Provide the [x, y] coordinate of the cell's center where the given text is located.  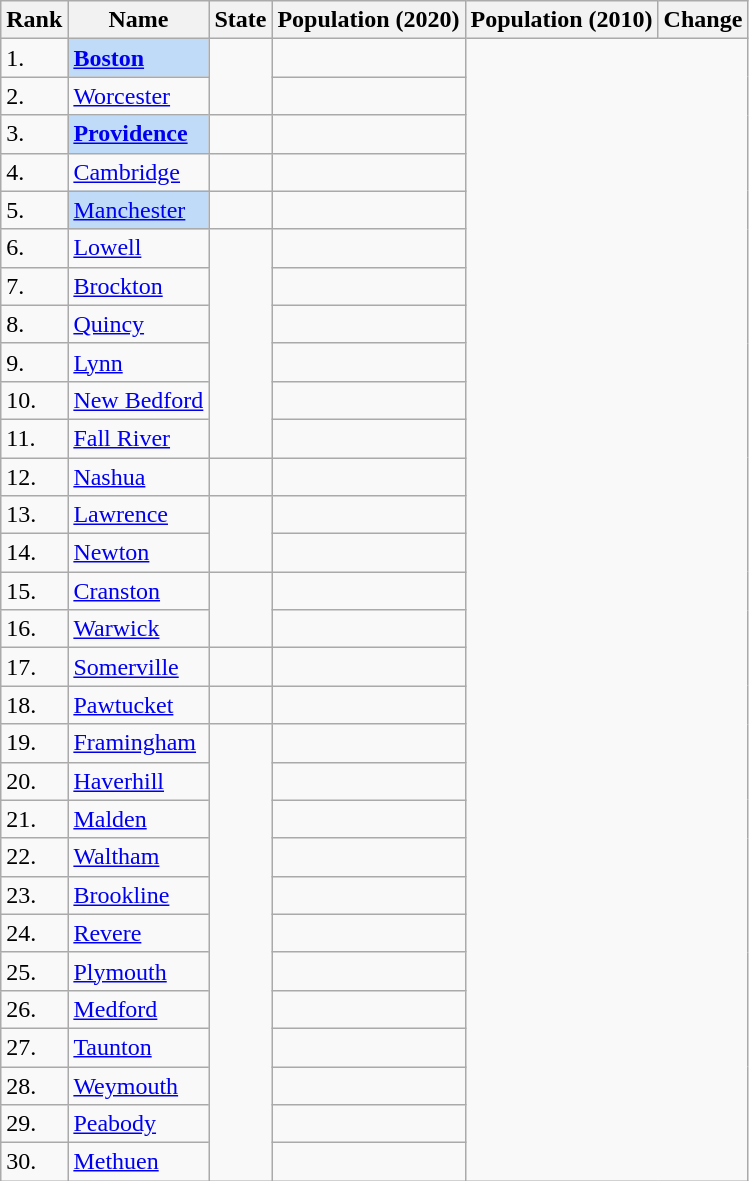
Revere [138, 933]
26. [34, 1009]
Malden [138, 819]
19. [34, 743]
New Bedford [138, 400]
4. [34, 172]
State [240, 20]
12. [34, 477]
Lynn [138, 362]
Plymouth [138, 971]
18. [34, 705]
Taunton [138, 1047]
2. [34, 96]
Providence [138, 134]
7. [34, 286]
8. [34, 324]
30. [34, 1162]
Lawrence [138, 515]
27. [34, 1047]
Worcester [138, 96]
Change [703, 20]
1. [34, 58]
24. [34, 933]
Newton [138, 553]
Manchester [138, 210]
Weymouth [138, 1085]
Somerville [138, 667]
21. [34, 819]
Peabody [138, 1124]
Nashua [138, 477]
Lowell [138, 248]
13. [34, 515]
16. [34, 629]
22. [34, 857]
3. [34, 134]
Cranston [138, 591]
Medford [138, 1009]
Waltham [138, 857]
20. [34, 781]
Brockton [138, 286]
Cambridge [138, 172]
Brookline [138, 895]
Pawtucket [138, 705]
23. [34, 895]
Methuen [138, 1162]
Population (2020) [368, 20]
Framingham [138, 743]
Warwick [138, 629]
Quincy [138, 324]
11. [34, 438]
28. [34, 1085]
6. [34, 248]
Haverhill [138, 781]
Name [138, 20]
17. [34, 667]
9. [34, 362]
10. [34, 400]
29. [34, 1124]
25. [34, 971]
14. [34, 553]
Population (2010) [562, 20]
5. [34, 210]
Fall River [138, 438]
Rank [34, 20]
Boston [138, 58]
15. [34, 591]
